For the text-containing cell, return its midpoint in (x, y) coordinate format. 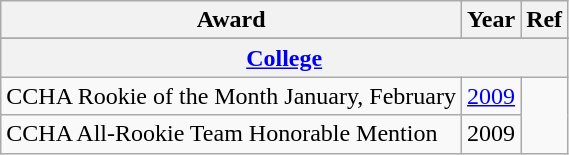
CCHA Rookie of the Month January, February (232, 96)
Award (232, 20)
College (284, 58)
Ref (544, 20)
CCHA All-Rookie Team Honorable Mention (232, 134)
Year (492, 20)
